Return (x, y) of the center of cell containing provided text 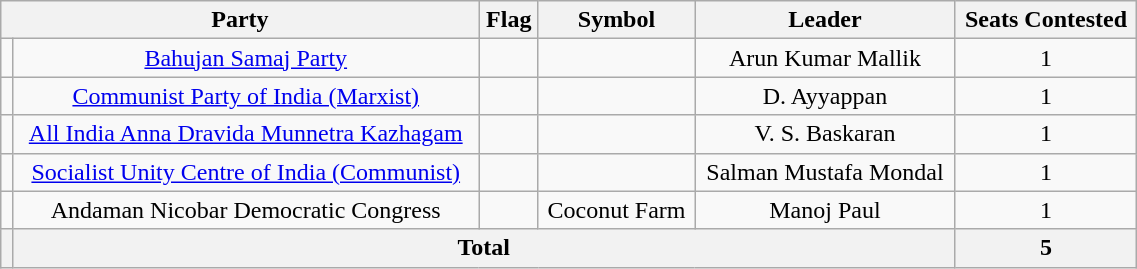
Bahujan Samaj Party (246, 58)
V. S. Baskaran (826, 134)
Seats Contested (1046, 20)
Salman Mustafa Mondal (826, 172)
Communist Party of India (Marxist) (246, 96)
5 (1046, 248)
Coconut Farm (616, 210)
D. Ayyappan (826, 96)
Arun Kumar Mallik (826, 58)
Leader (826, 20)
Manoj Paul (826, 210)
Total (484, 248)
Party (240, 20)
Andaman Nicobar Democratic Congress (246, 210)
Flag (508, 20)
Symbol (616, 20)
All India Anna Dravida Munnetra Kazhagam (246, 134)
Socialist Unity Centre of India (Communist) (246, 172)
